For the text-containing cell, return its midpoint in (X, Y) coordinate format. 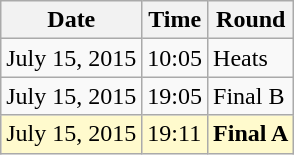
10:05 (175, 58)
Time (175, 20)
Final B (251, 96)
Final A (251, 134)
19:05 (175, 96)
Round (251, 20)
19:11 (175, 134)
Date (72, 20)
Heats (251, 58)
